Output the (x, y) coordinate of the center of the cell containing the given text.  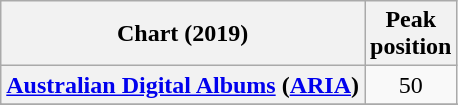
50 (411, 85)
Australian Digital Albums (ARIA) (183, 85)
Peakposition (411, 34)
Chart (2019) (183, 34)
